Find where the given text appears and provide that cell's center as [X, Y] coordinate. 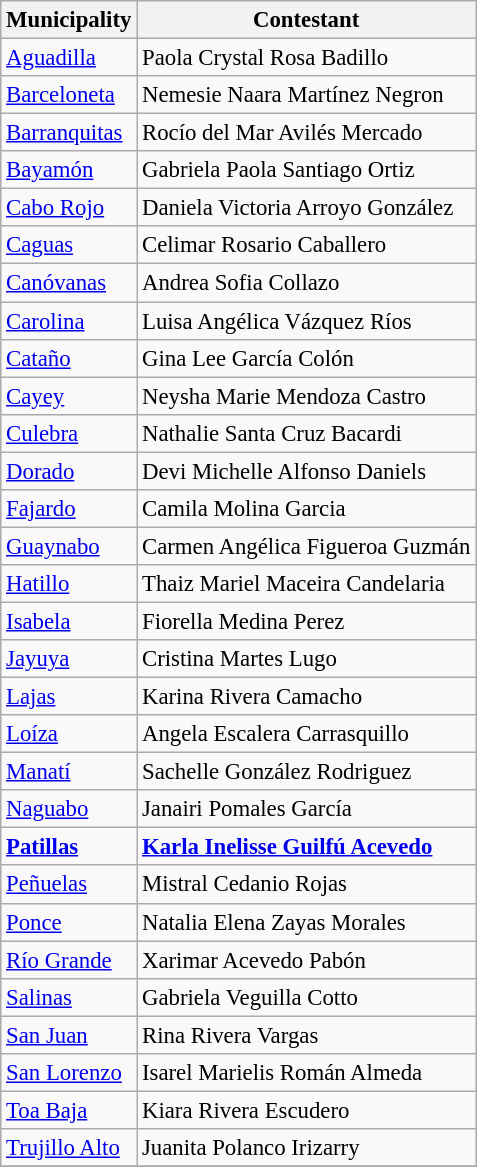
Caguas [69, 245]
Thaiz Mariel Maceira Candelaria [306, 584]
Kiara Rivera Escudero [306, 1110]
Rina Rivera Vargas [306, 1035]
Rocío del Mar Avilés Mercado [306, 133]
Celimar Rosario Caballero [306, 245]
Nathalie Santa Cruz Bacardi [306, 433]
Sachelle González Rodriguez [306, 772]
Peñuelas [69, 885]
Neysha Marie Mendoza Castro [306, 396]
Daniela Victoria Arroyo González [306, 208]
Barceloneta [69, 95]
Naguabo [69, 809]
Contestant [306, 20]
Gabriela Paola Santiago Ortiz [306, 170]
Nemesie Naara Martínez Negron [306, 95]
Lajas [69, 697]
Aguadilla [69, 58]
Ponce [69, 922]
Karla Inelisse Guilfú Acevedo [306, 847]
Barranquitas [69, 133]
Municipality [69, 20]
Mistral Cedanio Rojas [306, 885]
Xarimar Acevedo Pabón [306, 960]
Canóvanas [69, 283]
Fiorella Medina Perez [306, 621]
Gina Lee García Colón [306, 358]
San Lorenzo [69, 1073]
Patillas [69, 847]
Guaynabo [69, 546]
San Juan [69, 1035]
Culebra [69, 433]
Hatillo [69, 584]
Janairi Pomales García [306, 809]
Cayey [69, 396]
Isarel Marielis Román Almeda [306, 1073]
Camila Molina Garcia [306, 509]
Carmen Angélica Figueroa Guzmán [306, 546]
Paola Crystal Rosa Badillo [306, 58]
Jayuya [69, 659]
Devi Michelle Alfonso Daniels [306, 471]
Fajardo [69, 509]
Juanita Polanco Irizarry [306, 1148]
Dorado [69, 471]
Isabela [69, 621]
Gabriela Veguilla Cotto [306, 997]
Angela Escalera Carrasquillo [306, 734]
Trujillo Alto [69, 1148]
Luisa Angélica Vázquez Ríos [306, 321]
Cataño [69, 358]
Manatí [69, 772]
Cabo Rojo [69, 208]
Karina Rivera Camacho [306, 697]
Andrea Sofia Collazo [306, 283]
Loíza [69, 734]
Bayamón [69, 170]
Carolina [69, 321]
Salinas [69, 997]
Toa Baja [69, 1110]
Natalia Elena Zayas Morales [306, 922]
Cristina Martes Lugo [306, 659]
Río Grande [69, 960]
